Pinpoint the cell where the given text exists, returning its [x, y] midpoint coordinate. 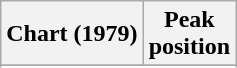
Peakposition [189, 34]
Chart (1979) [72, 34]
